Find where the given text appears and provide that cell's center as (X, Y) coordinate. 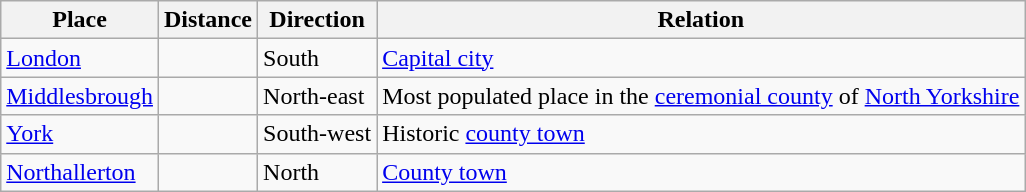
County town (701, 172)
North (318, 172)
North-east (318, 96)
Most populated place in the ceremonial county of North Yorkshire (701, 96)
South (318, 58)
Place (80, 20)
York (80, 134)
Relation (701, 20)
Capital city (701, 58)
Distance (208, 20)
London (80, 58)
Middlesbrough (80, 96)
South-west (318, 134)
Northallerton (80, 172)
Historic county town (701, 134)
Direction (318, 20)
